Identify which cell holds the provided text, then report its (X, Y) central coordinate. 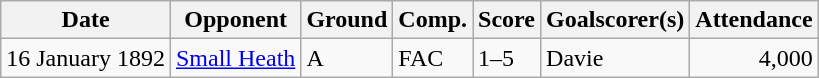
Date (86, 20)
Comp. (433, 20)
1–5 (507, 58)
16 January 1892 (86, 58)
Attendance (754, 20)
Opponent (235, 20)
Davie (616, 58)
Score (507, 20)
4,000 (754, 58)
Goalscorer(s) (616, 20)
A (347, 58)
Small Heath (235, 58)
FAC (433, 58)
Ground (347, 20)
